Capture the cell that displays the provided text and extract its [x, y] central coordinate. 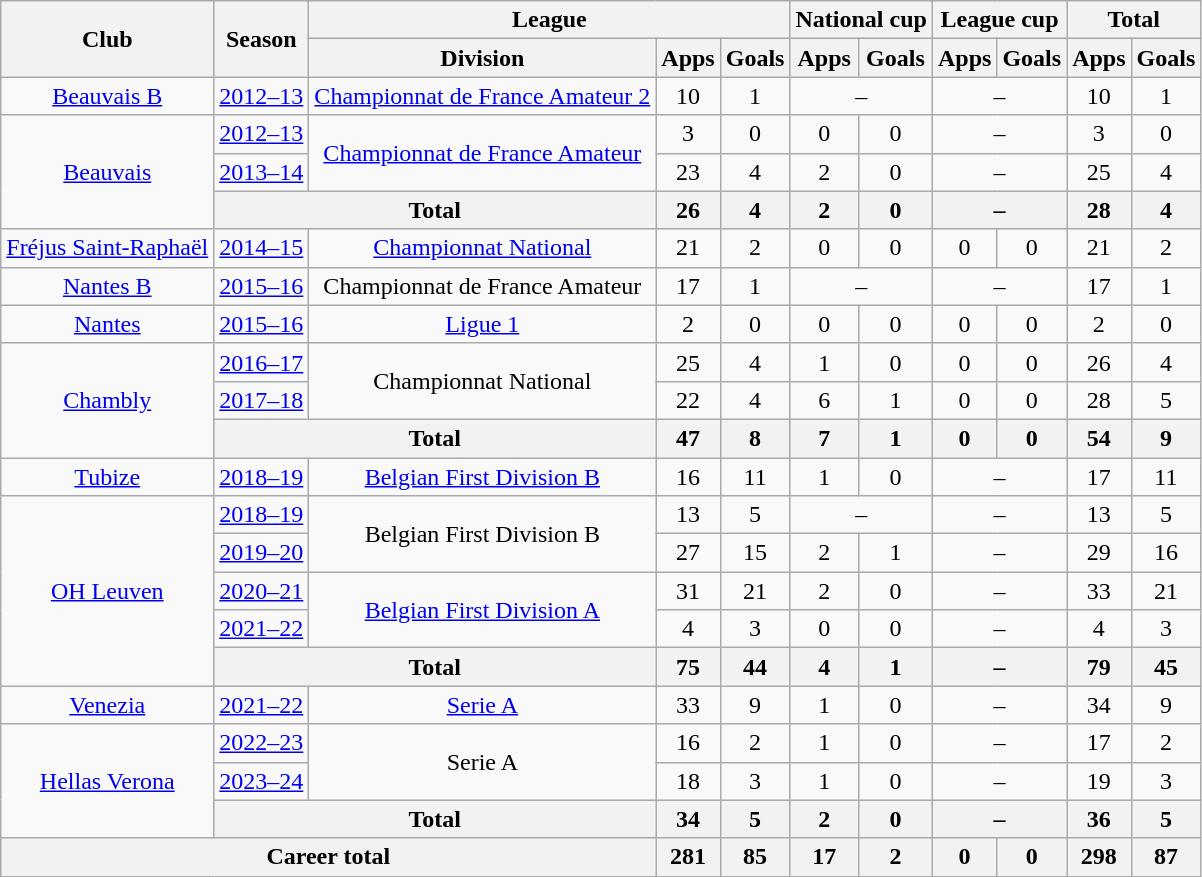
2017–18 [262, 400]
Nantes B [108, 286]
2016–17 [262, 362]
44 [755, 667]
National cup [861, 20]
Hellas Verona [108, 781]
Season [262, 39]
2019–20 [262, 553]
Tubize [108, 477]
Division [482, 58]
Championnat de France Amateur 2 [482, 96]
18 [688, 781]
League [550, 20]
2022–23 [262, 743]
15 [755, 553]
League cup [999, 20]
7 [824, 438]
47 [688, 438]
54 [1099, 438]
Ligue 1 [482, 324]
Beauvais B [108, 96]
2014–15 [262, 248]
87 [1166, 857]
Venezia [108, 705]
45 [1166, 667]
2023–24 [262, 781]
79 [1099, 667]
6 [824, 400]
Career total [328, 857]
29 [1099, 553]
2020–21 [262, 591]
2013–14 [262, 172]
27 [688, 553]
36 [1099, 819]
Nantes [108, 324]
85 [755, 857]
298 [1099, 857]
OH Leuven [108, 591]
19 [1099, 781]
75 [688, 667]
Belgian First Division A [482, 610]
Club [108, 39]
23 [688, 172]
Fréjus Saint-Raphaël [108, 248]
281 [688, 857]
22 [688, 400]
Beauvais [108, 172]
Chambly [108, 400]
31 [688, 591]
8 [755, 438]
